Locate the cell with the specified text and output its (x, y) center coordinate. 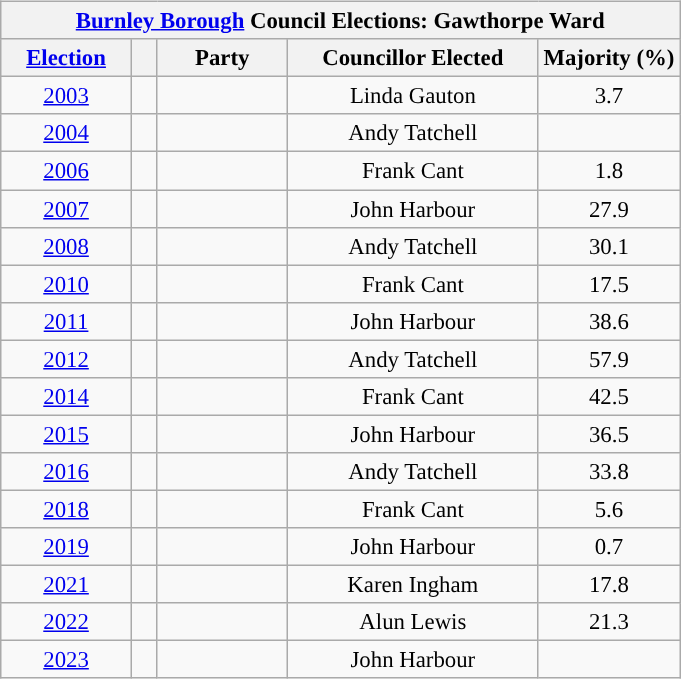
2021 (66, 584)
0.7 (609, 547)
33.8 (609, 472)
38.6 (609, 321)
36.5 (609, 434)
27.9 (609, 209)
17.8 (609, 584)
2022 (66, 622)
2012 (66, 359)
Majority (%) (609, 58)
17.5 (609, 284)
Karen Ingham (414, 584)
57.9 (609, 359)
Election (66, 58)
2023 (66, 660)
Burnley Borough Council Elections: Gawthorpe Ward (340, 21)
2016 (66, 472)
2007 (66, 209)
2011 (66, 321)
3.7 (609, 96)
5.6 (609, 509)
42.5 (609, 396)
2019 (66, 547)
21.3 (609, 622)
2008 (66, 246)
Party (222, 58)
2003 (66, 96)
Councillor Elected (414, 58)
2010 (66, 284)
Alun Lewis (414, 622)
30.1 (609, 246)
2014 (66, 396)
2018 (66, 509)
2004 (66, 133)
1.8 (609, 171)
2006 (66, 171)
Linda Gauton (414, 96)
2015 (66, 434)
